Output the [X, Y] coordinate of the center of the cell containing the given text.  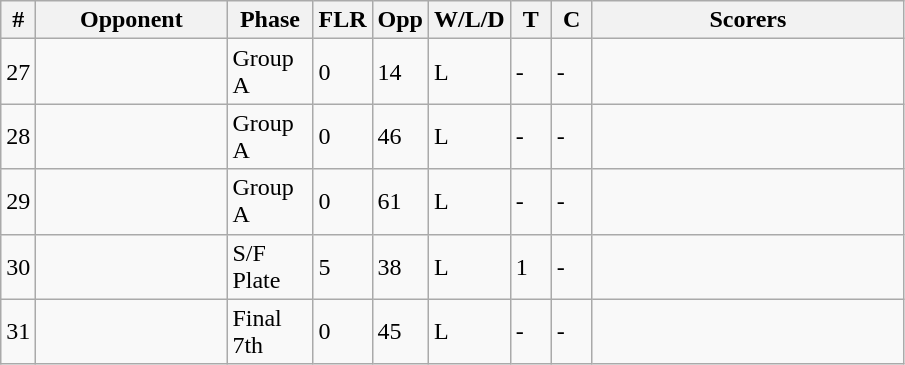
S/F Plate [270, 266]
31 [18, 332]
30 [18, 266]
T [530, 20]
46 [400, 136]
45 [400, 332]
C [572, 20]
5 [342, 266]
Scorers [748, 20]
Phase [270, 20]
61 [400, 202]
W/L/D [469, 20]
Opp [400, 20]
29 [18, 202]
1 [530, 266]
# [18, 20]
14 [400, 72]
Opponent [132, 20]
27 [18, 72]
28 [18, 136]
38 [400, 266]
Final 7th [270, 332]
FLR [342, 20]
